Find where the given text appears and provide that cell's center as (X, Y) coordinate. 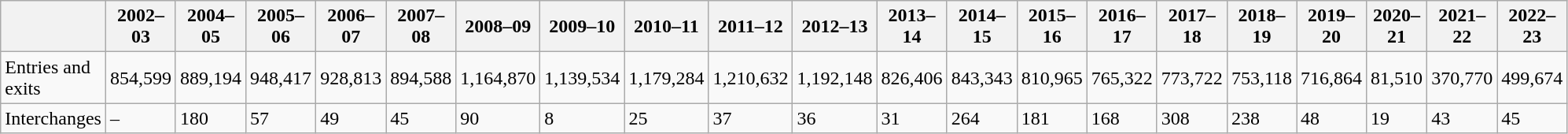
48 (1332, 118)
2012–13 (835, 27)
843,343 (981, 77)
81,510 (1397, 77)
2014–15 (981, 27)
894,588 (421, 77)
36 (835, 118)
43 (1463, 118)
2022–23 (1532, 27)
1,139,534 (582, 77)
– (140, 118)
854,599 (140, 77)
2015–16 (1052, 27)
1,192,148 (835, 77)
Interchanges (53, 118)
1,164,870 (499, 77)
773,722 (1192, 77)
2018–19 (1261, 27)
90 (499, 118)
180 (211, 118)
370,770 (1463, 77)
889,194 (211, 77)
181 (1052, 118)
2011–12 (750, 27)
2007–08 (421, 27)
49 (351, 118)
2010–11 (667, 27)
168 (1121, 118)
928,813 (351, 77)
2020–21 (1397, 27)
2005–06 (282, 27)
2004–05 (211, 27)
308 (1192, 118)
1,179,284 (667, 77)
2016–17 (1121, 27)
2013–14 (912, 27)
2019–20 (1332, 27)
264 (981, 118)
948,417 (282, 77)
765,322 (1121, 77)
25 (667, 118)
716,864 (1332, 77)
238 (1261, 118)
1,210,632 (750, 77)
2002–03 (140, 27)
499,674 (1532, 77)
37 (750, 118)
2009–10 (582, 27)
2008–09 (499, 27)
810,965 (1052, 77)
2006–07 (351, 27)
Entries and exits (53, 77)
8 (582, 118)
826,406 (912, 77)
31 (912, 118)
57 (282, 118)
753,118 (1261, 77)
19 (1397, 118)
2021–22 (1463, 27)
2017–18 (1192, 27)
